Determine the (X, Y) coordinate at the center of the cell enclosing the given text.  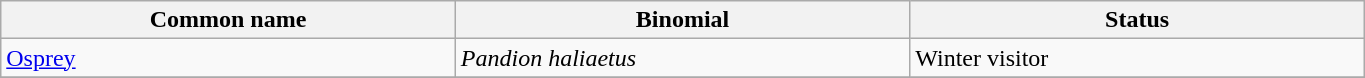
Pandion haliaetus (682, 58)
Osprey (228, 58)
Status (1138, 20)
Binomial (682, 20)
Common name (228, 20)
Winter visitor (1138, 58)
